Pinpoint the cell where the given text exists, returning its (x, y) midpoint coordinate. 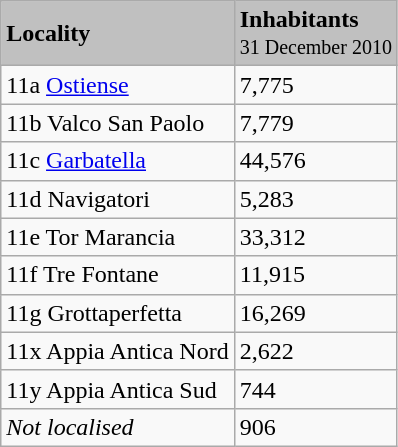
Not localised (118, 427)
11c Garbatella (118, 161)
11,915 (316, 275)
5,283 (316, 199)
11g Grottaperfetta (118, 313)
Locality (118, 34)
11y Appia Antica Sud (118, 389)
16,269 (316, 313)
744 (316, 389)
11x Appia Antica Nord (118, 351)
11a Ostiense (118, 85)
11d Navigatori (118, 199)
33,312 (316, 237)
11f Tre Fontane (118, 275)
Inhabitants31 December 2010 (316, 34)
11e Tor Marancia (118, 237)
7,775 (316, 85)
906 (316, 427)
11b Valco San Paolo (118, 123)
44,576 (316, 161)
2,622 (316, 351)
7,779 (316, 123)
